Determine the [x, y] coordinate at the center of the cell enclosing the given text.  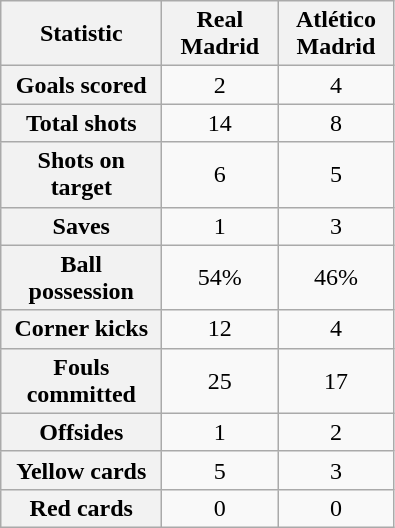
Offsides [82, 432]
8 [336, 123]
Ball possession [82, 278]
Saves [82, 226]
Shots on target [82, 174]
25 [220, 380]
Atlético Madrid [336, 34]
17 [336, 380]
14 [220, 123]
Statistic [82, 34]
Real Madrid [220, 34]
Total shots [82, 123]
Corner kicks [82, 329]
Red cards [82, 508]
Yellow cards [82, 470]
12 [220, 329]
6 [220, 174]
Fouls committed [82, 380]
46% [336, 278]
Goals scored [82, 85]
54% [220, 278]
